Scan for the cell matching the given text and deliver its (X, Y) coordinate at center. 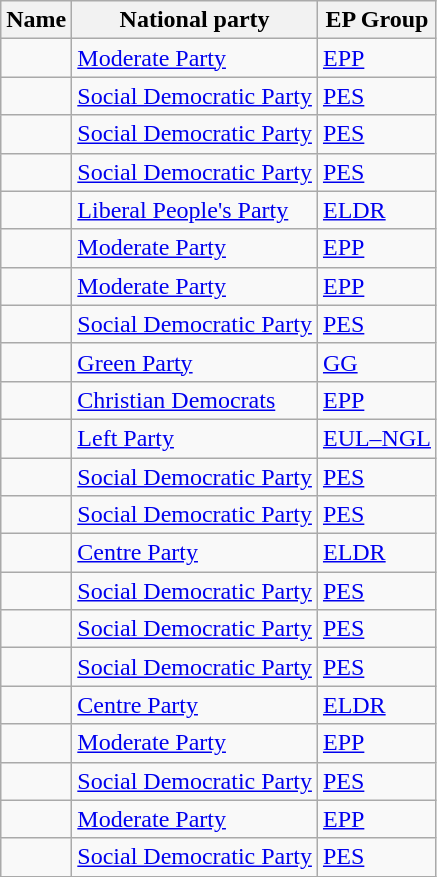
EUL–NGL (376, 438)
Liberal People's Party (195, 210)
Christian Democrats (195, 400)
Green Party (195, 362)
Left Party (195, 438)
National party (195, 20)
GG (376, 362)
EP Group (376, 20)
Name (36, 20)
